From the cell containing the given text, extract its center point as (x, y) coordinate. 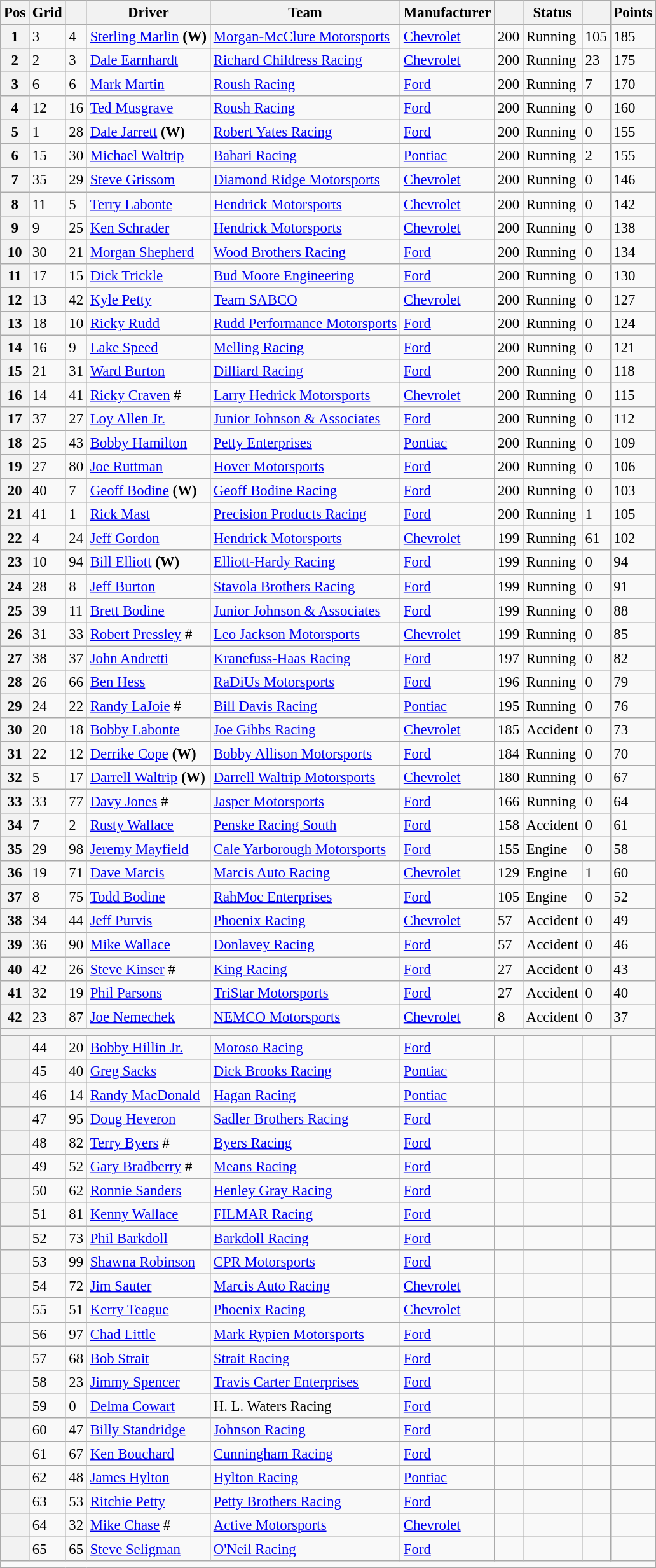
Grid (47, 13)
76 (633, 706)
Jeff Purvis (148, 921)
Kranefuss-Haas Racing (305, 658)
99 (76, 1262)
63 (47, 1501)
Ritchie Petty (148, 1501)
Cunningham Racing (305, 1454)
91 (633, 586)
Hylton Racing (305, 1478)
80 (76, 467)
90 (76, 945)
Status (552, 13)
Davy Jones # (148, 802)
O'Neil Racing (305, 1550)
Darrell Waltrip Motorsports (305, 778)
Morgan Shepherd (148, 252)
John Andretti (148, 658)
124 (633, 324)
Steve Kinser # (148, 969)
Team SABCO (305, 299)
Mark Rypien Motorsports (305, 1334)
Greg Sacks (148, 1071)
NEMCO Motorsports (305, 1017)
Bobby Hillin Jr. (148, 1047)
129 (509, 873)
Ted Musgrave (148, 108)
88 (633, 610)
Ken Bouchard (148, 1454)
Points (633, 13)
72 (76, 1286)
Randy LaJoie # (148, 706)
106 (633, 467)
Ricky Rudd (148, 324)
103 (633, 491)
Johnson Racing (305, 1430)
81 (76, 1214)
Loy Allen Jr. (148, 419)
109 (633, 443)
Richard Childress Racing (305, 60)
Steve Grissom (148, 180)
68 (76, 1358)
H. L. Waters Racing (305, 1406)
Steve Seligman (148, 1550)
Lake Speed (148, 347)
50 (47, 1191)
Chad Little (148, 1334)
77 (76, 802)
Bill Elliott (W) (148, 563)
Dale Earnhardt (148, 60)
Dale Jarrett (W) (148, 132)
Jim Sauter (148, 1286)
Dick Brooks Racing (305, 1071)
95 (76, 1119)
Larry Hedrick Motorsports (305, 395)
Mike Wallace (148, 945)
Travis Carter Enterprises (305, 1382)
Billy Standridge (148, 1430)
James Hylton (148, 1478)
Rudd Performance Motorsports (305, 324)
112 (633, 419)
FILMAR Racing (305, 1214)
TriStar Motorsports (305, 993)
Joe Nemechek (148, 1017)
Michael Waltrip (148, 156)
127 (633, 299)
Pos (15, 13)
Kerry Teague (148, 1310)
Doug Heveron (148, 1119)
Randy MacDonald (148, 1095)
54 (47, 1286)
85 (633, 634)
Means Racing (305, 1167)
Cale Yarborough Motorsports (305, 849)
Jeremy Mayfield (148, 849)
Petty Brothers Racing (305, 1501)
Ward Burton (148, 371)
Morgan-McClure Motorsports (305, 37)
Donlavey Racing (305, 945)
RahMoc Enterprises (305, 897)
166 (509, 802)
Shawna Robinson (148, 1262)
Jimmy Spencer (148, 1382)
Todd Bodine (148, 897)
Manufacturer (448, 13)
Bob Strait (148, 1358)
Hover Motorsports (305, 467)
Terry Byers # (148, 1143)
Gary Bradberry # (148, 1167)
102 (633, 539)
Phil Barkdoll (148, 1239)
Byers Racing (305, 1143)
75 (76, 897)
Dilliard Racing (305, 371)
Hagan Racing (305, 1095)
Ronnie Sanders (148, 1191)
Driver (148, 13)
45 (47, 1071)
Sterling Marlin (W) (148, 37)
Bill Davis Racing (305, 706)
Ben Hess (148, 682)
170 (633, 85)
Bud Moore Engineering (305, 275)
195 (509, 706)
70 (633, 753)
Bahari Racing (305, 156)
Brett Bodine (148, 610)
Geoff Bodine (W) (148, 491)
Elliott-Hardy Racing (305, 563)
Stavola Brothers Racing (305, 586)
Bobby Hamilton (148, 443)
CPR Motorsports (305, 1262)
Active Motorsports (305, 1525)
Barkdoll Racing (305, 1239)
66 (76, 682)
196 (509, 682)
Leo Jackson Motorsports (305, 634)
Derrike Cope (W) (148, 753)
134 (633, 252)
184 (509, 753)
Joe Gibbs Racing (305, 730)
Bobby Allison Motorsports (305, 753)
Wood Brothers Racing (305, 252)
197 (509, 658)
Jeff Gordon (148, 539)
97 (76, 1334)
Joe Ruttman (148, 467)
Ricky Craven # (148, 395)
Precision Products Racing (305, 514)
Darrell Waltrip (W) (148, 778)
Robert Pressley # (148, 634)
121 (633, 347)
Sadler Brothers Racing (305, 1119)
Dave Marcis (148, 873)
138 (633, 228)
146 (633, 180)
Team (305, 13)
71 (76, 873)
158 (509, 825)
180 (509, 778)
Dick Trickle (148, 275)
Rick Mast (148, 514)
55 (47, 1310)
118 (633, 371)
Rusty Wallace (148, 825)
Diamond Ridge Motorsports (305, 180)
Mike Chase # (148, 1525)
Henley Gray Racing (305, 1191)
160 (633, 108)
Robert Yates Racing (305, 132)
Phil Parsons (148, 993)
Kenny Wallace (148, 1214)
130 (633, 275)
Kyle Petty (148, 299)
87 (76, 1017)
Jeff Burton (148, 586)
79 (633, 682)
Jasper Motorsports (305, 802)
Mark Martin (148, 85)
Penske Racing South (305, 825)
Terry Labonte (148, 204)
Geoff Bodine Racing (305, 491)
98 (76, 849)
142 (633, 204)
RaDiUs Motorsports (305, 682)
175 (633, 60)
Delma Cowart (148, 1406)
Bobby Labonte (148, 730)
Petty Enterprises (305, 443)
Strait Racing (305, 1358)
Melling Racing (305, 347)
115 (633, 395)
59 (47, 1406)
King Racing (305, 969)
Moroso Racing (305, 1047)
Ken Schrader (148, 228)
56 (47, 1334)
